Detect which cell encompasses the target text, then output its (X, Y) center coordinate. 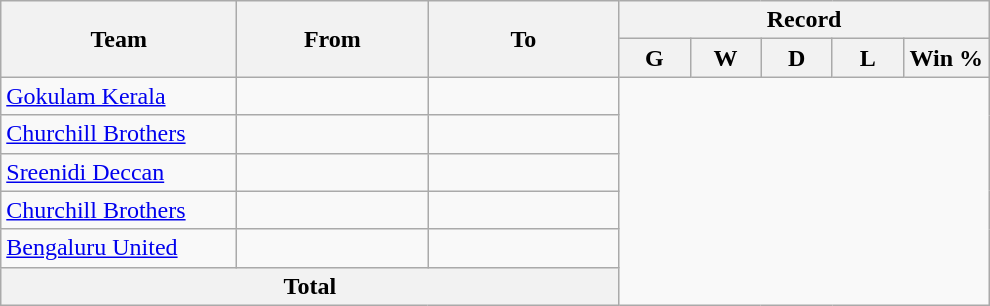
W (726, 58)
Gokulam Kerala (119, 96)
Team (119, 39)
Record (804, 20)
L (868, 58)
Win % (946, 58)
G (654, 58)
Bengaluru United (119, 248)
D (796, 58)
Total (310, 286)
Sreenidi Deccan (119, 172)
From (332, 39)
To (524, 39)
